Capture the cell that displays the provided text and extract its (X, Y) central coordinate. 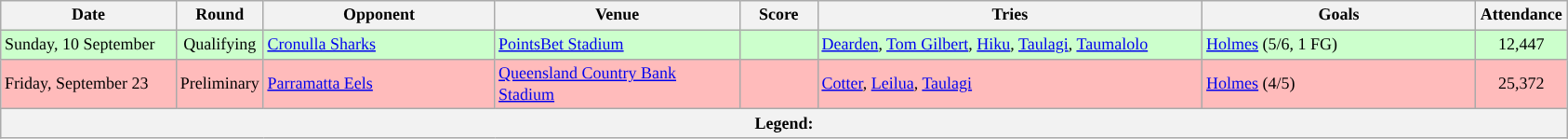
Attendance (1521, 15)
Friday, September 23 (89, 84)
Tries (1010, 15)
PointsBet Stadium (618, 45)
Opponent (379, 15)
Legend: (784, 123)
Sunday, 10 September (89, 45)
Queensland Country Bank Stadium (618, 84)
25,372 (1521, 84)
Cronulla Sharks (379, 45)
Round (219, 15)
Preliminary (219, 84)
Qualifying (219, 45)
Parramatta Eels (379, 84)
Holmes (5/6, 1 FG) (1339, 45)
Score (778, 15)
Goals (1339, 15)
Holmes (4/5) (1339, 84)
Date (89, 15)
Dearden, Tom Gilbert, Hiku, Taulagi, Taumalolo (1010, 45)
Cotter, Leilua, Taulagi (1010, 84)
12,447 (1521, 45)
Venue (618, 15)
